Scan for the cell matching the given text and deliver its (X, Y) coordinate at center. 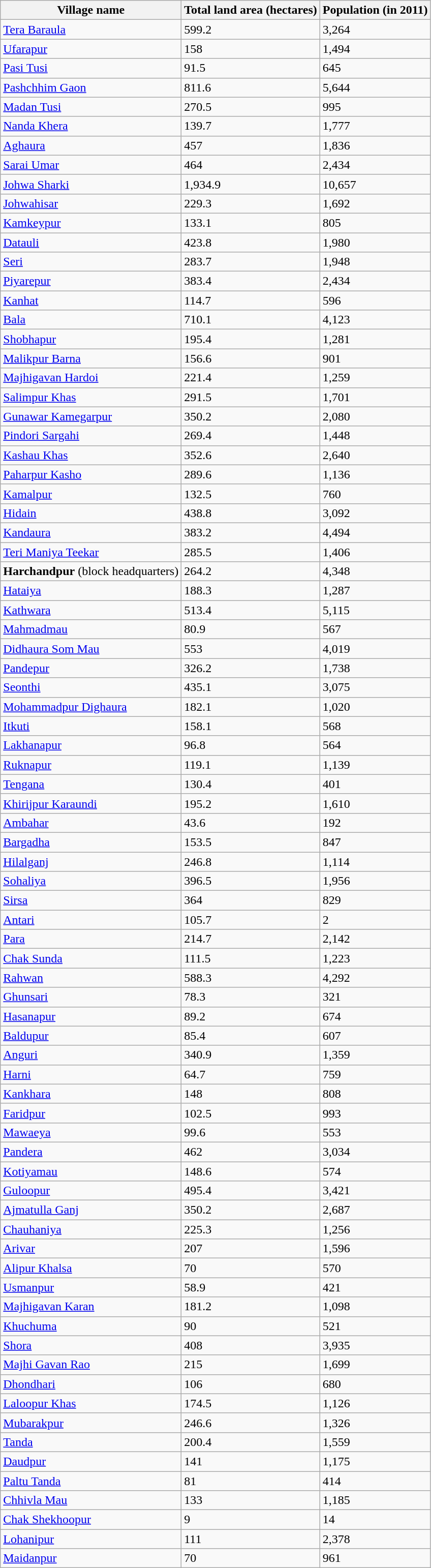
Usmanpur (91, 1287)
Kanhat (91, 300)
Tanda (91, 1442)
1,610 (375, 803)
1,980 (375, 243)
457 (251, 145)
414 (375, 1481)
Harchandpur (block headquarters) (91, 571)
Datauli (91, 243)
Kotiyamau (91, 1171)
1,281 (375, 339)
5,115 (375, 610)
401 (375, 784)
285.5 (251, 552)
Population (in 2011) (375, 10)
570 (375, 1268)
1,494 (375, 49)
1,701 (375, 397)
1,777 (375, 126)
3,034 (375, 1152)
Ufarapur (91, 49)
4,123 (375, 320)
364 (251, 900)
Kandaura (91, 532)
Baldupur (91, 1036)
513.4 (251, 610)
Majhi Gavan Rao (91, 1365)
Chak Sunda (91, 958)
1,692 (375, 203)
214.7 (251, 939)
680 (375, 1384)
246.8 (251, 862)
805 (375, 223)
Kashau Khas (91, 455)
Pashchhim Gaon (91, 87)
148.6 (251, 1171)
200.4 (251, 1442)
Alipur Khalsa (91, 1268)
901 (375, 358)
111.5 (251, 958)
Salimpur Khas (91, 397)
1,948 (375, 262)
759 (375, 1074)
995 (375, 107)
195.2 (251, 803)
174.5 (251, 1403)
4,292 (375, 978)
1,114 (375, 862)
114.7 (251, 300)
225.3 (251, 1229)
3,092 (375, 513)
Hidain (91, 513)
Hataiya (91, 591)
383.2 (251, 532)
2,687 (375, 1210)
Madan Tusi (91, 107)
78.3 (251, 997)
1,596 (375, 1249)
Pandepur (91, 668)
291.5 (251, 397)
1,559 (375, 1442)
383.4 (251, 281)
1,956 (375, 881)
574 (375, 1171)
829 (375, 900)
1,139 (375, 765)
Ajmatulla Ganj (91, 1210)
Paltu Tanda (91, 1481)
Johwahisar (91, 203)
674 (375, 1016)
Gunawar Kamegarpur (91, 416)
215 (251, 1365)
Village name (91, 10)
192 (375, 823)
464 (251, 165)
Guloopur (91, 1191)
158.1 (251, 726)
Malikpur Barna (91, 358)
Laloopur Khas (91, 1403)
340.9 (251, 1055)
Pandera (91, 1152)
2,080 (375, 416)
1,836 (375, 145)
2,640 (375, 455)
Tengana (91, 784)
4,494 (375, 532)
Mubarakpur (91, 1423)
91.5 (251, 68)
596 (375, 300)
Kathwara (91, 610)
2,142 (375, 939)
607 (375, 1036)
Tera Baraula (91, 29)
599.2 (251, 29)
85.4 (251, 1036)
Itkuti (91, 726)
264.2 (251, 571)
Pasi Tusi (91, 68)
130.4 (251, 784)
2,378 (375, 1539)
Piyarepur (91, 281)
Majhigavan Karan (91, 1307)
Ambahar (91, 823)
Para (91, 939)
Ghunsari (91, 997)
153.5 (251, 842)
Seri (91, 262)
Kankhara (91, 1094)
567 (375, 629)
1,185 (375, 1500)
96.8 (251, 745)
Paharpur Kasho (91, 474)
Hilalganj (91, 862)
141 (251, 1461)
993 (375, 1113)
Aghaura (91, 145)
Khirijpur Karaundi (91, 803)
270.5 (251, 107)
Shobhapur (91, 339)
Sarai Umar (91, 165)
352.6 (251, 455)
181.2 (251, 1307)
132.5 (251, 494)
Majhigavan Hardoi (91, 378)
Mohammadpur Dighaura (91, 707)
Khuchuma (91, 1326)
Lohanipur (91, 1539)
847 (375, 842)
182.1 (251, 707)
1,175 (375, 1461)
Johwa Sharki (91, 184)
Sirsa (91, 900)
588.3 (251, 978)
133.1 (251, 223)
326.2 (251, 668)
710.1 (251, 320)
3,421 (375, 1191)
Bala (91, 320)
Dhondhari (91, 1384)
156.6 (251, 358)
Sohaliya (91, 881)
568 (375, 726)
119.1 (251, 765)
Faridpur (91, 1113)
111 (251, 1539)
Nanda Khera (91, 126)
421 (375, 1287)
Chhivla Mau (91, 1500)
Seonthi (91, 687)
14 (375, 1520)
1,934.9 (251, 184)
1,259 (375, 378)
Arivar (91, 1249)
Lakhanapur (91, 745)
396.5 (251, 881)
1,359 (375, 1055)
1,136 (375, 474)
1,098 (375, 1307)
106 (251, 1384)
462 (251, 1152)
4,348 (375, 571)
1,738 (375, 668)
158 (251, 49)
99.6 (251, 1132)
102.5 (251, 1113)
9 (251, 1520)
43.6 (251, 823)
246.6 (251, 1423)
3,935 (375, 1345)
4,019 (375, 649)
Rahwan (91, 978)
961 (375, 1558)
10,657 (375, 184)
Shora (91, 1345)
207 (251, 1249)
195.4 (251, 339)
1,256 (375, 1229)
221.4 (251, 378)
Bargadha (91, 842)
Anguri (91, 1055)
105.7 (251, 920)
1,020 (375, 707)
Maidanpur (91, 1558)
564 (375, 745)
289.6 (251, 474)
2 (375, 920)
Antari (91, 920)
423.8 (251, 243)
Teri Maniya Teekar (91, 552)
Mawaeya (91, 1132)
64.7 (251, 1074)
3,075 (375, 687)
58.9 (251, 1287)
321 (375, 997)
5,644 (375, 87)
Ruknapur (91, 765)
1,699 (375, 1365)
Hasanapur (91, 1016)
811.6 (251, 87)
Harni (91, 1074)
81 (251, 1481)
148 (251, 1094)
133 (251, 1500)
1,223 (375, 958)
435.1 (251, 687)
808 (375, 1094)
408 (251, 1345)
139.7 (251, 126)
521 (375, 1326)
495.4 (251, 1191)
80.9 (251, 629)
269.4 (251, 436)
188.3 (251, 591)
Daudpur (91, 1461)
1,406 (375, 552)
Chak Shekhoopur (91, 1520)
1,326 (375, 1423)
Pindori Sargahi (91, 436)
Chauhaniya (91, 1229)
283.7 (251, 262)
1,126 (375, 1403)
438.8 (251, 513)
Mahmadmau (91, 629)
Didhaura Som Mau (91, 649)
645 (375, 68)
3,264 (375, 29)
Kamalpur (91, 494)
Total land area (hectares) (251, 10)
760 (375, 494)
Kamkeypur (91, 223)
1,448 (375, 436)
89.2 (251, 1016)
229.3 (251, 203)
90 (251, 1326)
1,287 (375, 591)
